Pinpoint the cell where the given text exists, returning its (x, y) midpoint coordinate. 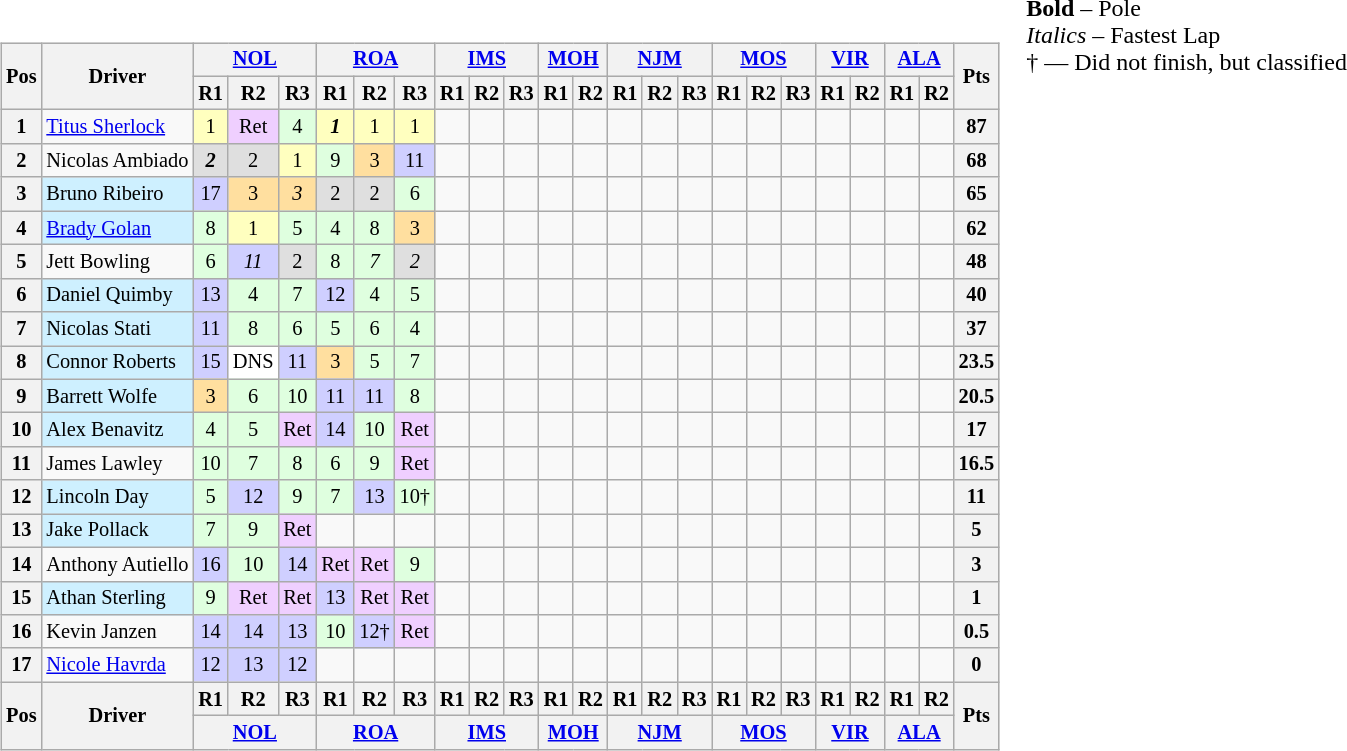
65 (976, 194)
Alex Benavitz (117, 430)
Anthony Autiello (117, 564)
Daniel Quimby (117, 295)
Connor Roberts (117, 363)
Barrett Wolfe (117, 396)
Bruno Ribeiro (117, 194)
Brady Golan (117, 228)
Nicolas Stati (117, 329)
0.5 (976, 632)
40 (976, 295)
Lincoln Day (117, 497)
0 (976, 665)
12† (374, 632)
16.5 (976, 464)
DNS (253, 363)
87 (976, 127)
Nicole Havrda (117, 665)
Jett Bowling (117, 262)
37 (976, 329)
68 (976, 161)
10† (415, 497)
Athan Sterling (117, 598)
James Lawley (117, 464)
20.5 (976, 396)
Titus Sherlock (117, 127)
Jake Pollack (117, 531)
48 (976, 262)
62 (976, 228)
Nicolas Ambiado (117, 161)
Kevin Janzen (117, 632)
23.5 (976, 363)
